For the text-containing cell, return its midpoint in [x, y] coordinate format. 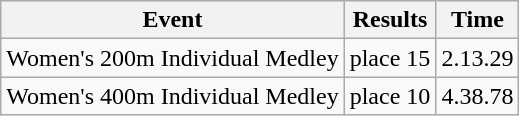
Event [172, 20]
4.38.78 [478, 96]
Results [390, 20]
2.13.29 [478, 58]
Women's 200m Individual Medley [172, 58]
Time [478, 20]
place 15 [390, 58]
place 10 [390, 96]
Women's 400m Individual Medley [172, 96]
